From the cell containing the given text, extract its center point as [x, y] coordinate. 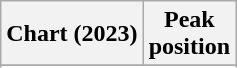
Peakposition [189, 34]
Chart (2023) [72, 34]
